Return the (x, y) coordinate for the center point of the cell that contains the specified text.  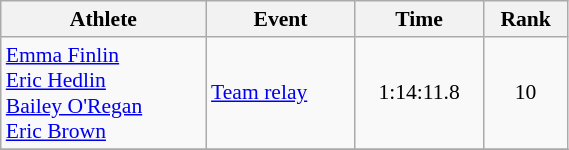
1:14:11.8 (419, 93)
Rank (526, 19)
10 (526, 93)
Emma FinlinEric HedlinBailey O'ReganEric Brown (104, 93)
Team relay (280, 93)
Event (280, 19)
Time (419, 19)
Athlete (104, 19)
